Detect which cell encompasses the target text, then output its (X, Y) center coordinate. 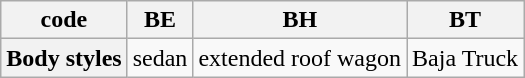
BT (466, 20)
sedan (160, 58)
BE (160, 20)
BH (300, 20)
Body styles (64, 58)
code (64, 20)
Baja Truck (466, 58)
extended roof wagon (300, 58)
